From the cell containing the given text, extract its center point as (x, y) coordinate. 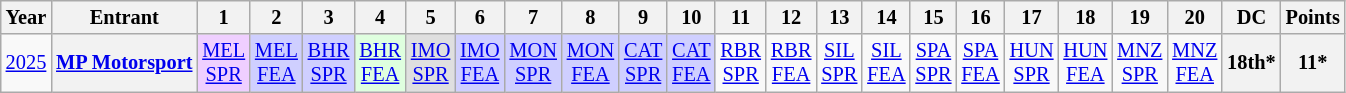
19 (1140, 17)
14 (886, 17)
5 (430, 17)
BHRFEA (380, 63)
12 (791, 17)
18th* (1251, 63)
15 (933, 17)
SPAFEA (980, 63)
18 (1085, 17)
CATSPR (643, 63)
SILFEA (886, 63)
13 (839, 17)
RBRSPR (740, 63)
11 (740, 17)
7 (534, 17)
Year (26, 17)
MONSPR (534, 63)
17 (1032, 17)
20 (1194, 17)
RBRFEA (791, 63)
MNZFEA (1194, 63)
MP Motorsport (124, 63)
MNZSPR (1140, 63)
HUNFEA (1085, 63)
IMOSPR (430, 63)
Points (1313, 17)
MONFEA (590, 63)
BHRSPR (329, 63)
9 (643, 17)
HUNSPR (1032, 63)
6 (480, 17)
Entrant (124, 17)
IMOFEA (480, 63)
DC (1251, 17)
4 (380, 17)
SILSPR (839, 63)
16 (980, 17)
SPASPR (933, 63)
CATFEA (691, 63)
2 (276, 17)
11* (1313, 63)
1 (224, 17)
10 (691, 17)
2025 (26, 63)
MELSPR (224, 63)
3 (329, 17)
8 (590, 17)
MELFEA (276, 63)
